Provide the [X, Y] coordinate of the cell's center where the given text is located.  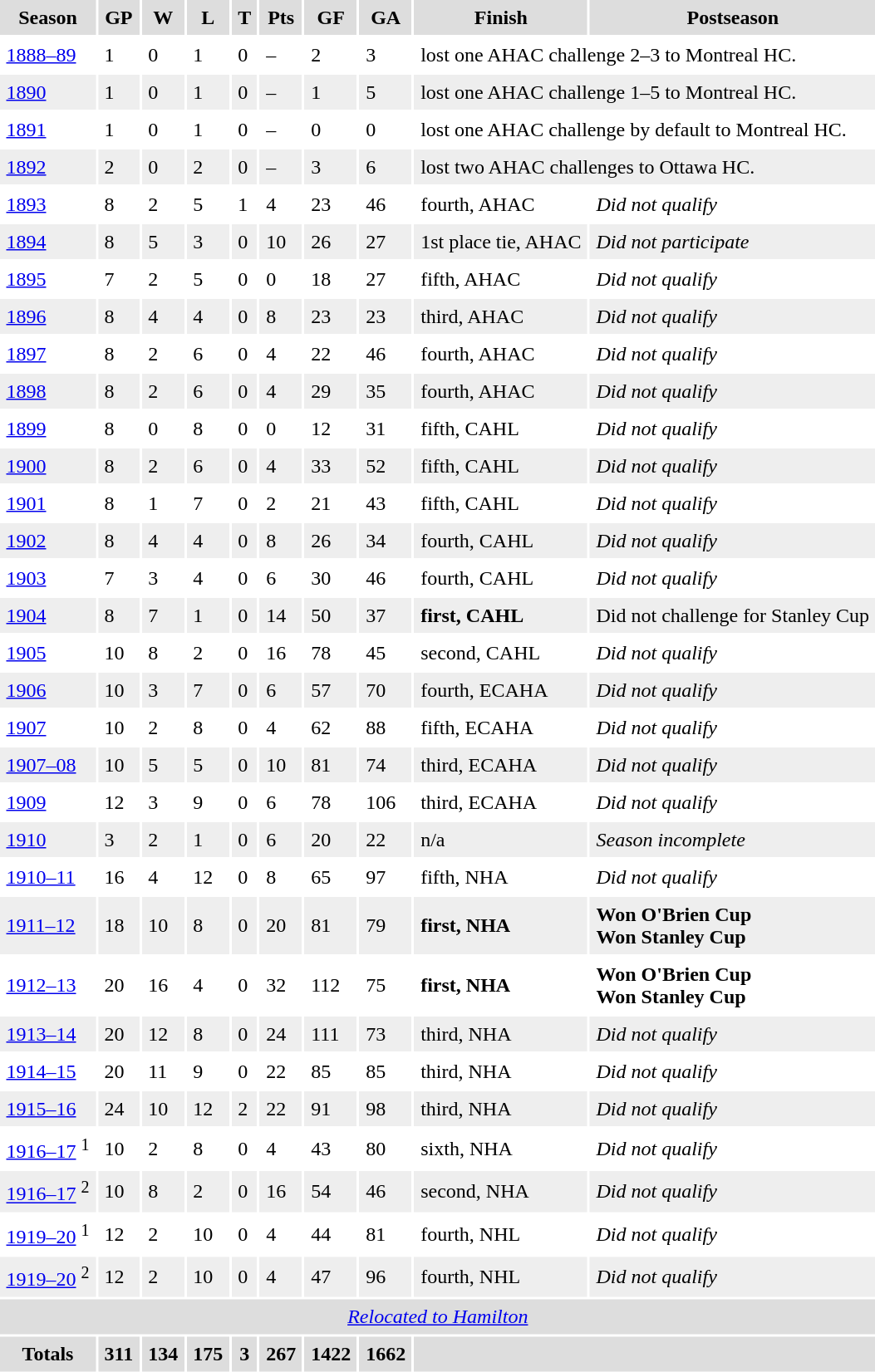
1906 [48, 690]
1903 [48, 578]
1919–20 1 [48, 1234]
31 [386, 429]
44 [331, 1234]
30 [331, 578]
GP [119, 17]
1916–17 2 [48, 1191]
1891 [48, 130]
GA [386, 17]
1898 [48, 391]
Season [48, 17]
175 [208, 1355]
Pts [281, 17]
fifth, AHAC [501, 279]
1915–16 [48, 1109]
1907–08 [48, 765]
1901 [48, 503]
21 [331, 503]
1909 [48, 802]
91 [331, 1109]
second, CAHL [501, 653]
32 [281, 985]
fourth, ECAHA [501, 690]
1894 [48, 242]
fifth, NHA [501, 877]
1916–17 1 [48, 1149]
1914–15 [48, 1071]
111 [331, 1034]
1900 [48, 466]
1892 [48, 167]
GF [331, 17]
third, AHAC [501, 316]
first, CAHL [501, 615]
1911–12 [48, 925]
112 [331, 985]
54 [331, 1191]
79 [386, 925]
97 [386, 877]
106 [386, 802]
65 [331, 877]
1904 [48, 615]
29 [331, 391]
1897 [48, 354]
1913–14 [48, 1034]
34 [386, 541]
1912–13 [48, 985]
1902 [48, 541]
75 [386, 985]
L [208, 17]
11 [163, 1071]
98 [386, 1109]
1905 [48, 653]
311 [119, 1355]
47 [331, 1276]
1910 [48, 840]
1919–20 2 [48, 1276]
second, NHA [501, 1191]
T [244, 17]
Finish [501, 17]
50 [331, 615]
fifth, ECAHA [501, 728]
W [163, 17]
96 [386, 1276]
14 [281, 615]
1422 [331, 1355]
1895 [48, 279]
88 [386, 728]
73 [386, 1034]
1899 [48, 429]
n/a [501, 840]
57 [331, 690]
62 [331, 728]
52 [386, 466]
Totals [48, 1355]
sixth, NHA [501, 1149]
1910–11 [48, 877]
37 [386, 615]
1893 [48, 204]
80 [386, 1149]
267 [281, 1355]
1888–89 [48, 55]
1907 [48, 728]
1896 [48, 316]
45 [386, 653]
35 [386, 391]
74 [386, 765]
1662 [386, 1355]
1st place tie, AHAC [501, 242]
1890 [48, 92]
70 [386, 690]
134 [163, 1355]
33 [331, 466]
